Output the [x, y] coordinate of the center of the cell containing the given text.  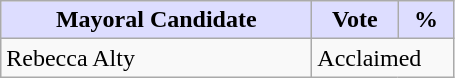
Rebecca Alty [156, 58]
Mayoral Candidate [156, 20]
% [426, 20]
Vote [355, 20]
Acclaimed [383, 58]
